Identify which cell holds the provided text, then report its (x, y) central coordinate. 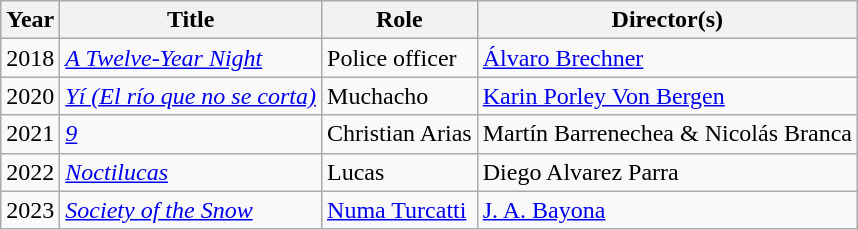
2020 (30, 96)
2022 (30, 172)
Title (191, 20)
Noctilucas (191, 172)
Year (30, 20)
Muchacho (400, 96)
Director(s) (667, 20)
Martín Barrenechea & Nicolás Branca (667, 134)
Álvaro Brechner (667, 58)
2021 (30, 134)
J. A. Bayona (667, 210)
2023 (30, 210)
Yí (El río que no se corta) (191, 96)
Numa Turcatti (400, 210)
Karin Porley Von Bergen (667, 96)
Society of the Snow (191, 210)
9 (191, 134)
2018 (30, 58)
Lucas (400, 172)
A Twelve-Year Night (191, 58)
Diego Alvarez Parra (667, 172)
Role (400, 20)
Christian Arias (400, 134)
Police officer (400, 58)
